Output the [x, y] coordinate of the center of the cell containing the given text.  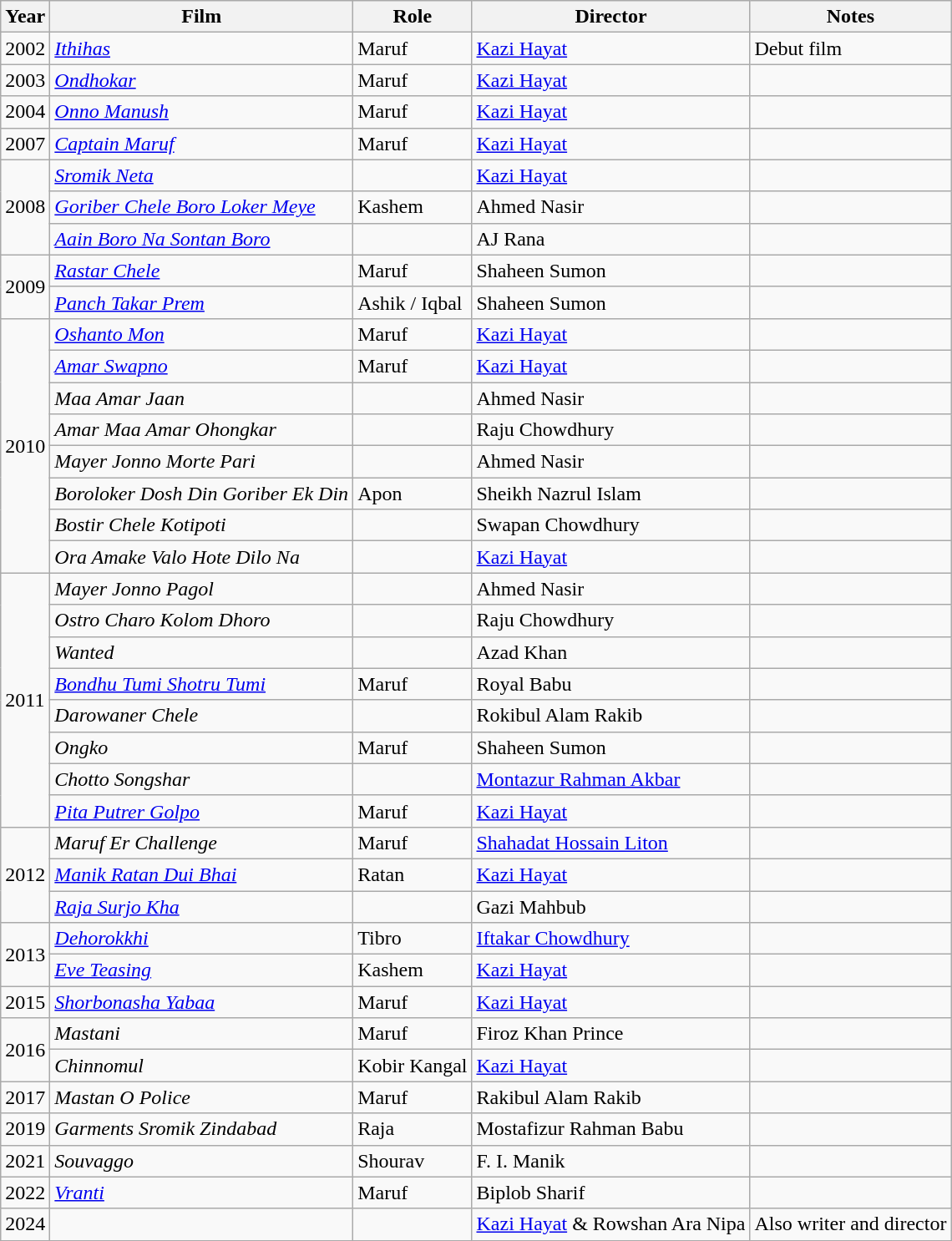
Boroloker Dosh Din Goriber Ek Din [202, 494]
Onno Manush [202, 112]
Azad Khan [611, 652]
Ashik / Iqbal [413, 302]
Ithihas [202, 48]
Mayer Jonno Morte Pari [202, 462]
Aain Boro Na Sontan Boro [202, 239]
Oshanto Mon [202, 334]
2009 [25, 286]
Ostro Charo Kolom Dhoro [202, 620]
2002 [25, 48]
Mostafizur Rahman Babu [611, 1129]
2013 [25, 955]
Chinnomul [202, 1066]
Shahadat Hossain Liton [611, 843]
Manik Ratan Dui Bhai [202, 874]
2004 [25, 112]
Iftakar Chowdhury [611, 939]
Mastani [202, 1034]
Goriber Chele Boro Loker Meye [202, 207]
2011 [25, 700]
Rokibul Alam Rakib [611, 716]
Maruf Er Challenge [202, 843]
2017 [25, 1097]
Maa Amar Jaan [202, 398]
Eve Teasing [202, 970]
2022 [25, 1193]
Bostir Chele Kotipoti [202, 525]
Director [611, 17]
Darowaner Chele [202, 716]
Biplob Sharif [611, 1193]
Shourav [413, 1161]
2019 [25, 1129]
Swapan Chowdhury [611, 525]
Debut film [850, 48]
Mayer Jonno Pagol [202, 589]
Pita Putrer Golpo [202, 811]
Panch Takar Prem [202, 302]
Souvaggo [202, 1161]
Ratan [413, 874]
Apon [413, 494]
Chotto Songshar [202, 779]
2008 [25, 207]
Vranti [202, 1193]
2021 [25, 1161]
Amar Swapno [202, 366]
Sromik Neta [202, 175]
Also writer and director [850, 1224]
Royal Babu [611, 684]
Role [413, 17]
Garments Sromik Zindabad [202, 1129]
2010 [25, 445]
2012 [25, 874]
Ondhokar [202, 80]
Dehorokkhi [202, 939]
Amar Maa Amar Ohongkar [202, 430]
Wanted [202, 652]
Year [25, 17]
Tibro [413, 939]
Gazi Mahbub [611, 906]
Kobir Kangal [413, 1066]
Shorbonasha Yabaa [202, 1002]
Ongko [202, 747]
2003 [25, 80]
Rakibul Alam Rakib [611, 1097]
2016 [25, 1050]
2024 [25, 1224]
Raja Surjo Kha [202, 906]
Captain Maruf [202, 144]
Sheikh Nazrul Islam [611, 494]
Mastan O Police [202, 1097]
Firoz Khan Prince [611, 1034]
Notes [850, 17]
F. I. Manik [611, 1161]
Film [202, 17]
Ora Amake Valo Hote Dilo Na [202, 557]
2015 [25, 1002]
Raja [413, 1129]
Montazur Rahman Akbar [611, 779]
Kazi Hayat & Rowshan Ara Nipa [611, 1224]
Bondhu Tumi Shotru Tumi [202, 684]
AJ Rana [611, 239]
2007 [25, 144]
Rastar Chele [202, 271]
